Locate the cell with the specified text and output its [X, Y] center coordinate. 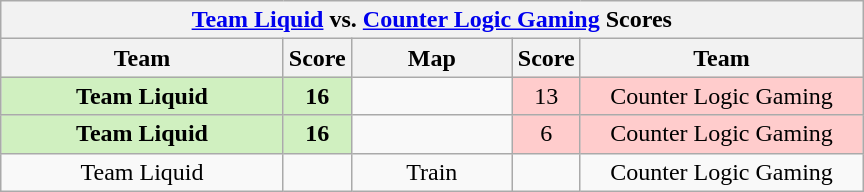
Team Liquid vs. Counter Logic Gaming Scores [432, 20]
Train [432, 172]
13 [546, 96]
Map [432, 58]
6 [546, 134]
